Output the [x, y] coordinate of the center of the cell containing the given text.  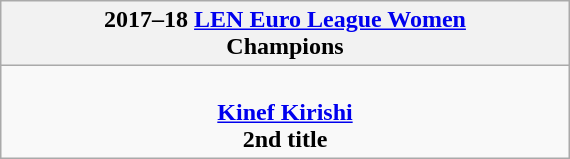
2017–18 LEN Euro League WomenChampions [284, 34]
Kinef Kirishi2nd title [284, 112]
